Scan for the cell matching the given text and deliver its (x, y) coordinate at center. 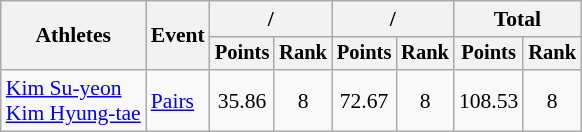
Event (178, 36)
Pairs (178, 100)
108.53 (488, 100)
Total (518, 19)
Athletes (74, 36)
35.86 (242, 100)
72.67 (364, 100)
Kim Su-yeon Kim Hyung-tae (74, 100)
